Search for the cell housing the specified text and yield its (X, Y) center coordinate. 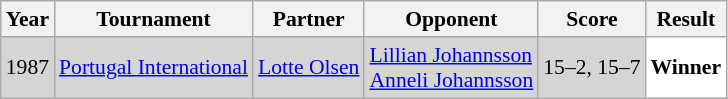
Result (686, 19)
Lotte Olsen (308, 68)
Opponent (451, 19)
15–2, 15–7 (592, 68)
Score (592, 19)
Portugal International (154, 68)
Partner (308, 19)
Lillian Johannsson Anneli Johannsson (451, 68)
Year (28, 19)
1987 (28, 68)
Winner (686, 68)
Tournament (154, 19)
